Locate the cell with the specified text and output its (X, Y) center coordinate. 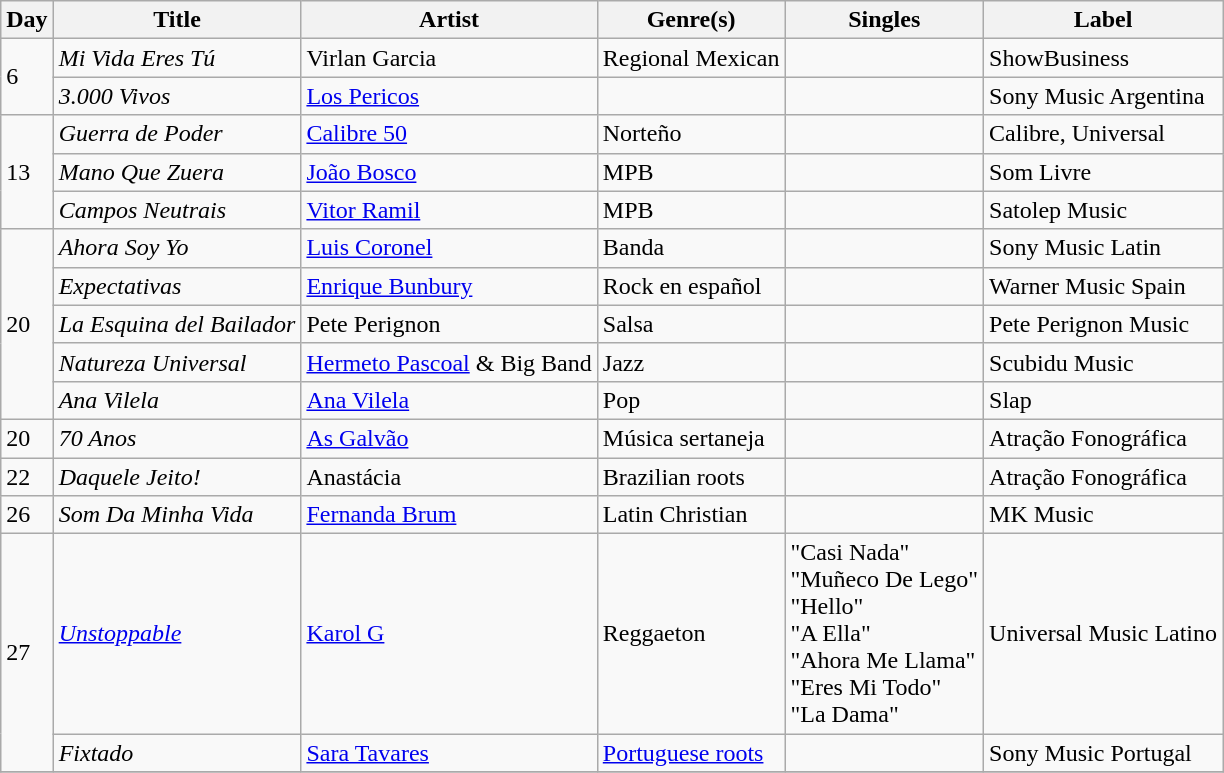
Som Da Minha Vida (177, 515)
Pete Perignon Music (1104, 324)
"Casi Nada""Muñeco De Lego""Hello""A Ella""Ahora Me Llama""Eres Mi Todo""La Dama" (884, 634)
Singles (884, 20)
Guerra de Poder (177, 134)
Pop (691, 400)
Sony Music Latin (1104, 248)
Sara Tavares (449, 753)
Rock en español (691, 286)
Norteño (691, 134)
Slap (1104, 400)
La Esquina del Bailador (177, 324)
João Bosco (449, 172)
Mi Vida Eres Tú (177, 58)
Warner Music Spain (1104, 286)
Latin Christian (691, 515)
Calibre 50 (449, 134)
Karol G (449, 634)
Vitor Ramil (449, 210)
MK Music (1104, 515)
Label (1104, 20)
Regional Mexican (691, 58)
Daquele Jeito! (177, 477)
Hermeto Pascoal & Big Band (449, 362)
26 (27, 515)
Música sertaneja (691, 438)
Fernanda Brum (449, 515)
Jazz (691, 362)
Scubidu Music (1104, 362)
Mano Que Zuera (177, 172)
Universal Music Latino (1104, 634)
Brazilian roots (691, 477)
13 (27, 172)
Portuguese roots (691, 753)
Banda (691, 248)
Pete Perignon (449, 324)
Artist (449, 20)
6 (27, 77)
Sony Music Argentina (1104, 96)
Fixtado (177, 753)
Day (27, 20)
Calibre, Universal (1104, 134)
70 Anos (177, 438)
Luis Coronel (449, 248)
Unstoppable (177, 634)
Virlan Garcia (449, 58)
Anastácia (449, 477)
Enrique Bunbury (449, 286)
Los Pericos (449, 96)
ShowBusiness (1104, 58)
As Galvão (449, 438)
3.000 Vivos (177, 96)
Salsa (691, 324)
Natureza Universal (177, 362)
Ahora Soy Yo (177, 248)
Title (177, 20)
Genre(s) (691, 20)
27 (27, 653)
Som Livre (1104, 172)
Reggaeton (691, 634)
22 (27, 477)
Satolep Music (1104, 210)
Campos Neutrais (177, 210)
Expectativas (177, 286)
Sony Music Portugal (1104, 753)
